Return [x, y] of the center of cell containing provided text 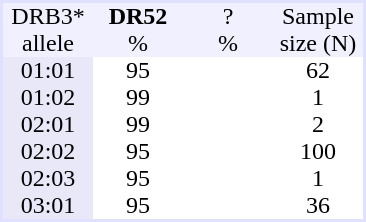
01:02 [48, 98]
2 [318, 124]
03:01 [48, 206]
? [228, 16]
Sample [318, 16]
allele [48, 44]
size (N) [318, 44]
36 [318, 206]
02:02 [48, 152]
DRB3* [48, 16]
100 [318, 152]
02:01 [48, 124]
62 [318, 70]
DR52 [138, 16]
02:03 [48, 178]
01:01 [48, 70]
